Return the [x, y] coordinate for the center point of the cell that contains the specified text.  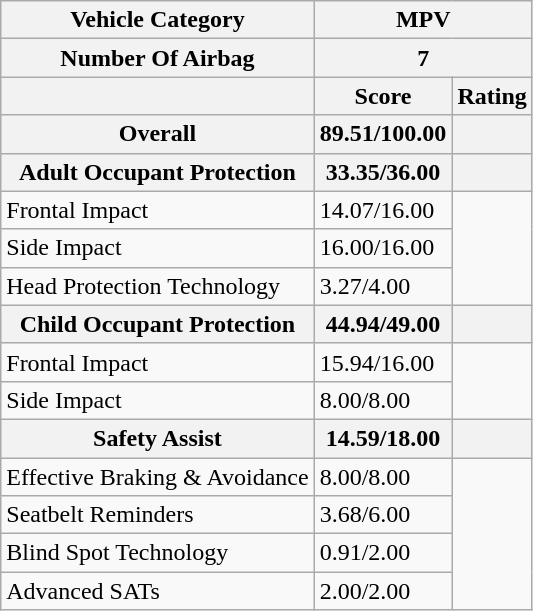
Safety Assist [158, 438]
2.00/2.00 [383, 591]
Vehicle Category [158, 20]
Score [383, 96]
14.07/16.00 [383, 210]
Number Of Airbag [158, 58]
Head Protection Technology [158, 286]
89.51/100.00 [383, 134]
Rating [492, 96]
Child Occupant Protection [158, 324]
3.27/4.00 [383, 286]
Effective Braking & Avoidance [158, 477]
Adult Occupant Protection [158, 172]
15.94/16.00 [383, 362]
0.91/2.00 [383, 553]
16.00/16.00 [383, 248]
7 [423, 58]
14.59/18.00 [383, 438]
Overall [158, 134]
Advanced SATs [158, 591]
Blind Spot Technology [158, 553]
44.94/49.00 [383, 324]
3.68/6.00 [383, 515]
33.35/36.00 [383, 172]
Seatbelt Reminders [158, 515]
MPV [423, 20]
